Return the (x, y) coordinate for the center point of the cell that contains the specified text.  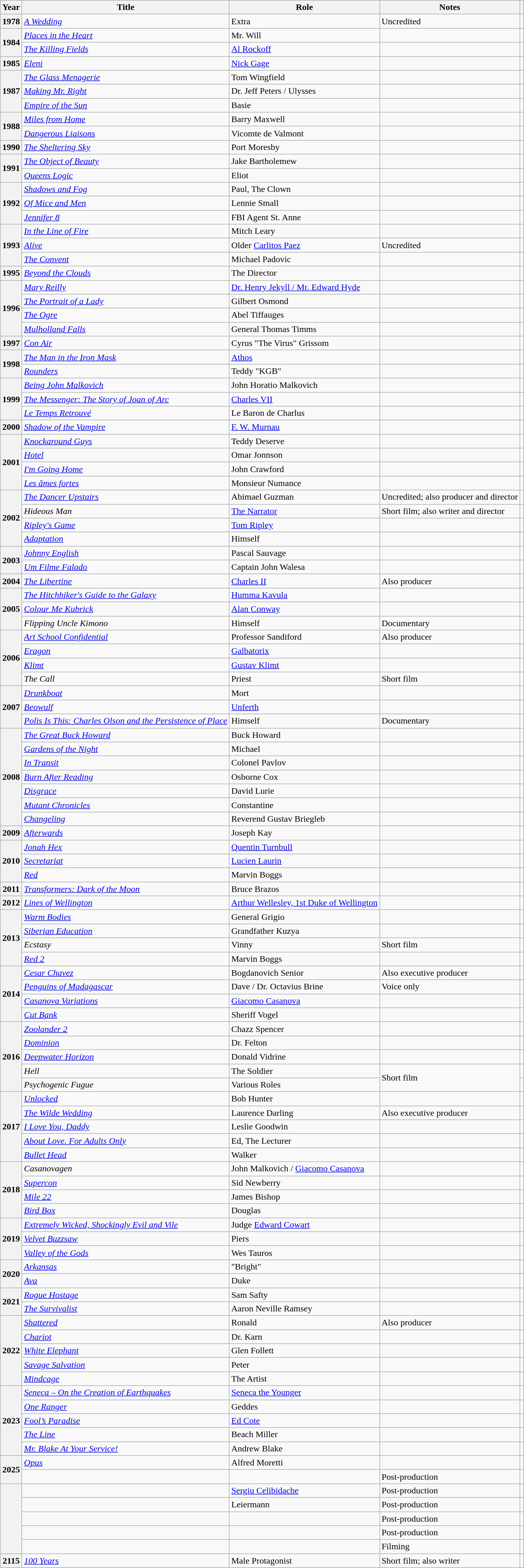
Dangerous Liaisons (126, 133)
Vicomte de Valmont (304, 133)
Um Filme Falado (126, 567)
2006 (11, 658)
Abel Tiffauges (304, 315)
The Director (304, 273)
General Grigio (304, 917)
The Object of Beauty (126, 161)
Year (11, 7)
The Artist (304, 1379)
2025 (11, 1469)
2021 (11, 1301)
John Malkovich / Giacomo Casanova (304, 1169)
Judge Edward Cowart (304, 1225)
Casanova Variations (126, 1001)
2011 (11, 889)
Fool’s Paradise (126, 1421)
Bogdanovich Senior (304, 973)
Teddy Deserve (304, 441)
Constantine (304, 805)
1991 (11, 168)
2009 (11, 833)
2022 (11, 1351)
Piers (304, 1239)
The Sheltering Sky (126, 147)
Eragon (126, 651)
Port Moresby (304, 147)
Sid Newberry (304, 1183)
Mutant Chronicles (126, 805)
1993 (11, 245)
Bruce Brazos (304, 889)
1992 (11, 203)
Filming (450, 1547)
Ripley's Game (126, 525)
Supercon (126, 1183)
1999 (11, 399)
2018 (11, 1190)
White Elephant (126, 1351)
Colour Me Kubrick (126, 609)
Shadows and Fog (126, 189)
1978 (11, 21)
Ava (126, 1281)
Glen Follett (304, 1351)
The Messenger: The Story of Joan of Arc (126, 399)
Charles II (304, 581)
Klimt (126, 665)
2016 (11, 1057)
Male Protagonist (304, 1561)
2008 (11, 777)
Alfred Moretti (304, 1462)
Beach Miller (304, 1435)
Adaptation (126, 539)
1997 (11, 343)
Queens Logic (126, 175)
Extra (304, 21)
2010 (11, 861)
Warm Bodies (126, 917)
Mile 22 (126, 1197)
Walker (304, 1155)
The Killing Fields (126, 49)
Lennie Small (304, 203)
Sam Safty (304, 1294)
I Love You, Daddy (126, 1127)
David Lurie (304, 791)
Professor Sandiford (304, 637)
Vinny (304, 945)
1987 (11, 91)
FBI Agent St. Anne (304, 217)
Opus (126, 1462)
Douglas (304, 1211)
Gilbert Osmond (304, 301)
Buck Howard (304, 735)
Johnny English (126, 553)
1998 (11, 364)
Dr. Henry Jekyll / Mr. Edward Hyde (304, 287)
Reverend Gustav Briegleb (304, 819)
Various Roles (304, 1085)
1984 (11, 42)
Jennifer 8 (126, 217)
Abimael Guzman (304, 497)
1995 (11, 273)
About Love. For Adults Only (126, 1141)
Secretariat (126, 861)
Mr. Will (304, 35)
Valley of the Gods (126, 1253)
1988 (11, 126)
Mort (304, 693)
Basie (304, 105)
Transformers: Dark of the Moon (126, 889)
Tom Ripley (304, 525)
Red (126, 875)
Nick Gage (304, 63)
The Glass Menagerie (126, 77)
Shattered (126, 1323)
Teddy "KGB" (304, 371)
Dr. Jeff Peters / Ulysses (304, 91)
Mitch Leary (304, 231)
Charles VII (304, 399)
2000 (11, 427)
The Portrait of a Lady (126, 301)
In the Line of Fire (126, 231)
Empire of the Sun (126, 105)
Eliot (304, 175)
Savage Salvation (126, 1365)
Lucien Laurin (304, 861)
Chariot (126, 1337)
Of Mice and Men (126, 203)
Michael (304, 749)
Short film; also writer (450, 1561)
F. W. Murnau (304, 427)
Colonel Pavlov (304, 763)
Tom Wingfield (304, 77)
Sergiu Celibidache (304, 1490)
Mindcage (126, 1379)
2017 (11, 1127)
Donald Vidrine (304, 1057)
Flipping Uncle Kimono (126, 623)
Hotel (126, 455)
Deepwater Horizon (126, 1057)
Humma Kavula (304, 595)
Barry Maxwell (304, 119)
Dave / Dr. Octavius Brine (304, 987)
In Transit (126, 763)
Geddes (304, 1407)
Priest (304, 679)
Joseph Kay (304, 833)
John Crawford (304, 469)
Notes (450, 7)
Lines of Wellington (126, 903)
100 Years (126, 1561)
Red 2 (126, 959)
Cut Bank (126, 1015)
2012 (11, 903)
2019 (11, 1239)
The Convent (126, 259)
Mr. Blake At Your Service! (126, 1449)
The Line (126, 1435)
Voice only (450, 987)
Penguins of Madagascar (126, 987)
Dr. Karn (304, 1337)
Bird Box (126, 1211)
Chazz Spencer (304, 1029)
The Ogre (126, 315)
Con Air (126, 343)
Captain John Walesa (304, 567)
Uncredited; also producer and director (450, 497)
Mary Reilly (126, 287)
"Bright" (304, 1267)
2013 (11, 938)
Galbatorix (304, 651)
Title (126, 7)
2004 (11, 581)
Ed Cote (304, 1421)
Dr. Felton (304, 1043)
One Ranger (126, 1407)
Shadow of the Vampire (126, 427)
Monsieur Numance (304, 483)
Being John Malkovich (126, 385)
2003 (11, 560)
Mulholland Falls (126, 329)
Seneca – On the Creation of Earthquakes (126, 1393)
A Wedding (126, 21)
1996 (11, 308)
The Wilde Wedding (126, 1113)
General Thomas Timms (304, 329)
Making Mr. Right (126, 91)
Le Baron de Charlus (304, 413)
2007 (11, 707)
Rogue Hostage (126, 1294)
Michael Padovic (304, 259)
Dominion (126, 1043)
Casanovagen (126, 1169)
Zoolander 2 (126, 1029)
Seneca the Younger (304, 1393)
Polis Is This: Charles Olson and the Persistence of Place (126, 721)
Velvet Buzzsaw (126, 1239)
Bullet Head (126, 1155)
Jake Bartholemew (304, 161)
Arthur Wellesley, 1st Duke of Wellington (304, 903)
Places in the Heart (126, 35)
Alive (126, 245)
Leiermann (304, 1504)
Paul, The Clown (304, 189)
Laurence Darling (304, 1113)
The Dancer Upstairs (126, 497)
2005 (11, 609)
Extremely Wicked, Shockingly Evil and Vile (126, 1225)
Omar Jonnson (304, 455)
Cesar Chavez (126, 973)
The Man in the Iron Mask (126, 357)
John Horatio Malkovich (304, 385)
The Soldier (304, 1071)
Al Rockoff (304, 49)
Giacomo Casanova (304, 1001)
James Bishop (304, 1197)
Unlocked (126, 1099)
Les âmes fortes (126, 483)
Art School Confidential (126, 637)
Rounders (126, 371)
Ed, The Lecturer (304, 1141)
The Libertine (126, 581)
2002 (11, 518)
2020 (11, 1274)
Gustav Klimt (304, 665)
Andrew Blake (304, 1449)
Sheriff Vogel (304, 1015)
Beowulf (126, 707)
The Great Buck Howard (126, 735)
Beyond the Clouds (126, 273)
Gardens of the Night (126, 749)
Ronald (304, 1323)
Miles from Home (126, 119)
2023 (11, 1421)
Knockaround Guys (126, 441)
Changeling (126, 819)
2001 (11, 462)
Pascal Sauvage (304, 553)
Quentin Turnbull (304, 847)
Ecstasy (126, 945)
Disgrace (126, 791)
Bob Hunter (304, 1099)
Drunkboat (126, 693)
1990 (11, 147)
Leslie Goodwin (304, 1127)
Peter (304, 1365)
Role (304, 7)
Le Temps Retrouvé (126, 413)
Osborne Cox (304, 777)
The Narrator (304, 511)
2115 (11, 1561)
Burn After Reading (126, 777)
The Survivalist (126, 1309)
The Hitchhiker's Guide to the Galaxy (126, 595)
Older Carlitos Paez (304, 245)
Siberian Education (126, 931)
Grandfather Kuzya (304, 931)
Hell (126, 1071)
Jonah Hex (126, 847)
1985 (11, 63)
Unferth (304, 707)
Alan Conway (304, 609)
Duke (304, 1281)
The Call (126, 679)
Cyrus "The Virus" Grissom (304, 343)
Afterwards (126, 833)
Aaron Neville Ramsey (304, 1309)
Eleni (126, 63)
Short film; also writer and director (450, 511)
I'm Going Home (126, 469)
Psychogenic Fugue (126, 1085)
2014 (11, 994)
Hideous Man (126, 511)
Athos (304, 357)
Wes Tauros (304, 1253)
Arkansas (126, 1267)
